Determine the [x, y] coordinate at the center of the cell enclosing the given text.  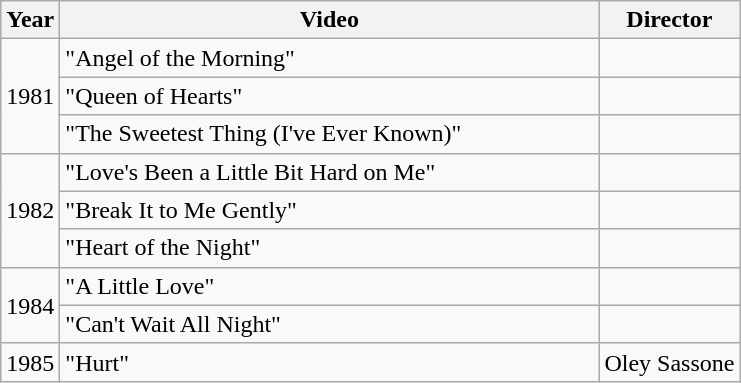
"Love's Been a Little Bit Hard on Me" [330, 172]
Video [330, 20]
"Can't Wait All Night" [330, 324]
"A Little Love" [330, 286]
"The Sweetest Thing (I've Ever Known)" [330, 134]
Director [670, 20]
"Queen of Hearts" [330, 96]
Year [30, 20]
1982 [30, 210]
1985 [30, 362]
"Angel of the Morning" [330, 58]
"Hurt" [330, 362]
1981 [30, 96]
Oley Sassone [670, 362]
"Heart of the Night" [330, 248]
1984 [30, 305]
"Break It to Me Gently" [330, 210]
